Output the [X, Y] coordinate of the center of the cell containing the given text.  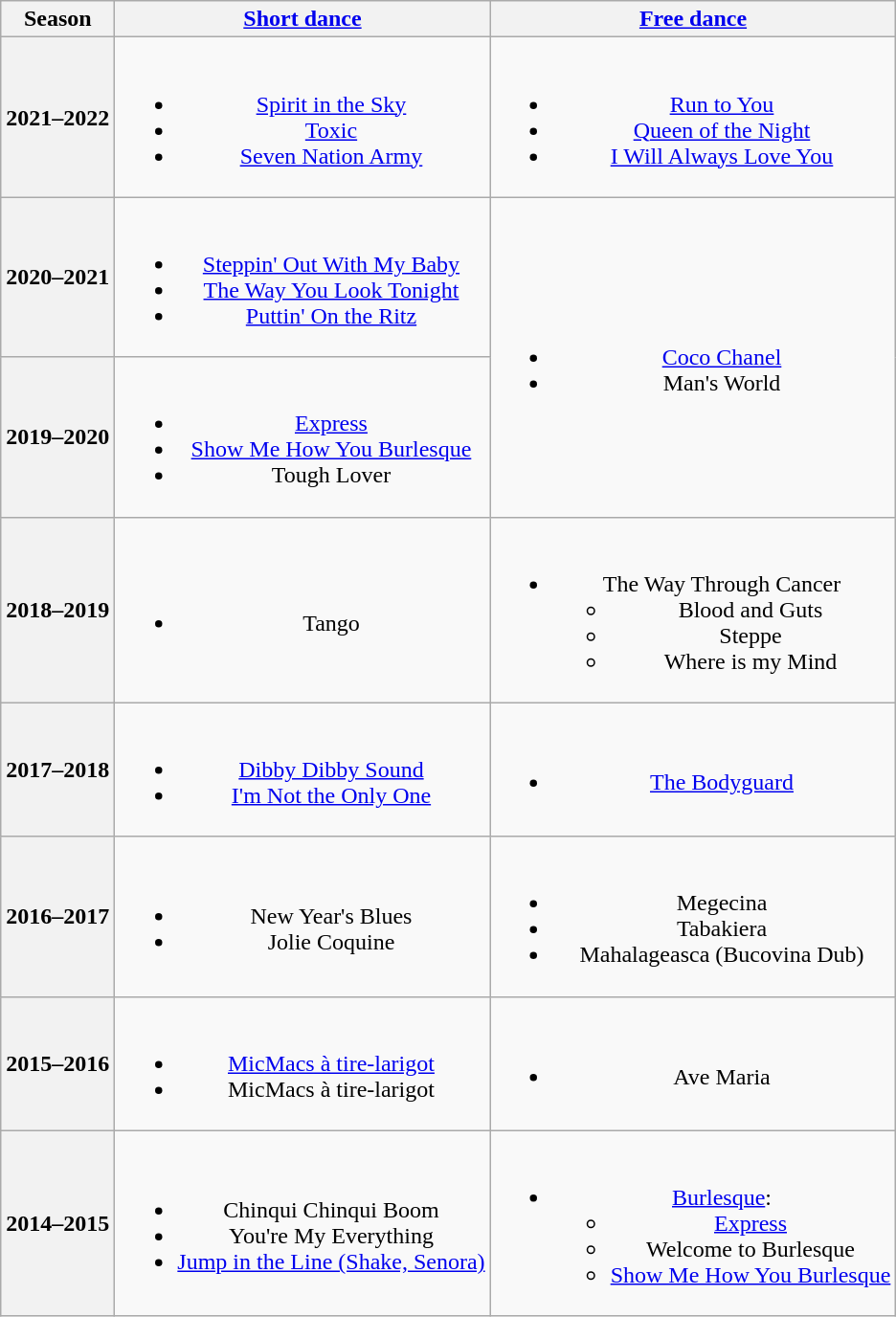
2021–2022 [57, 117]
Season [57, 19]
Express Show Me How You Burlesque Tough Lover [302, 436]
Ave Maria [693, 1063]
Spirit in the Sky Toxic Seven Nation Army [302, 117]
2019–2020 [57, 436]
2018–2019 [57, 610]
Steppin' Out With My Baby The Way You Look Tonight Puttin' On the Ritz [302, 278]
MegecinaTabakieraMahalageasca (Bucovina Dub) [693, 917]
Coco Chanel Man's World [693, 357]
2020–2021 [57, 278]
Burlesque:Express Welcome to Burlesque Show Me How You Burlesque [693, 1223]
Short dance [302, 19]
Free dance [693, 19]
Dibby Dibby Sound I'm Not the Only One [302, 770]
Tango [302, 610]
2015–2016 [57, 1063]
2017–2018 [57, 770]
2014–2015 [57, 1223]
The Way Through CancerBlood and GutsSteppe Where is my Mind [693, 610]
Chinqui Chinqui Boom You're My Everything Jump in the Line (Shake, Senora) [302, 1223]
New Year's Blues Jolie Coquine [302, 917]
2016–2017 [57, 917]
Run to You Queen of the Night I Will Always Love You [693, 117]
The Bodyguard [693, 770]
MicMacs à tire-larigot MicMacs à tire-larigot [302, 1063]
